For the text-containing cell, return its midpoint in (x, y) coordinate format. 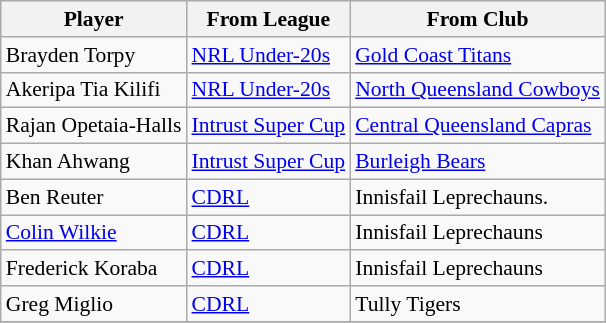
Ben Reuter (94, 197)
Gold Coast Titans (478, 55)
Burleigh Bears (478, 162)
From League (269, 19)
Greg Miglio (94, 304)
From Club (478, 19)
Innisfail Leprechauns. (478, 197)
Frederick Koraba (94, 269)
Player (94, 19)
North Queensland Cowboys (478, 90)
Akeripa Tia Kilifi (94, 90)
Brayden Torpy (94, 55)
Tully Tigers (478, 304)
Khan Ahwang (94, 162)
Rajan Opetaia-Halls (94, 126)
Colin Wilkie (94, 233)
Central Queensland Capras (478, 126)
